Find where the given text appears and provide that cell's center as [x, y] coordinate. 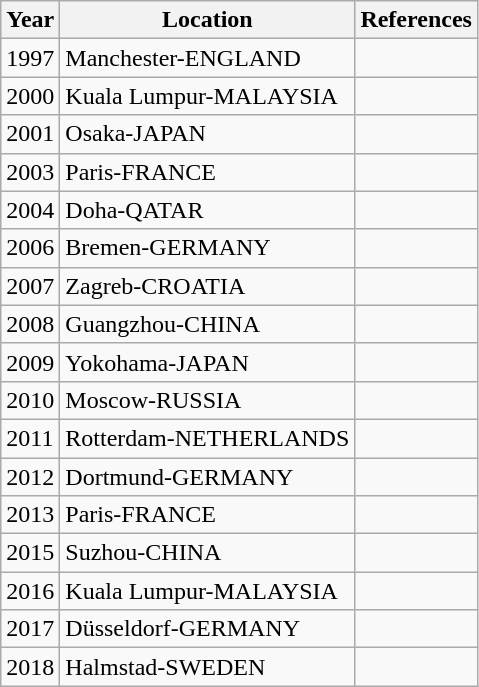
2013 [30, 515]
1997 [30, 58]
2008 [30, 324]
Location [208, 20]
2011 [30, 438]
2017 [30, 629]
Halmstad-SWEDEN [208, 667]
Rotterdam-NETHERLANDS [208, 438]
Bremen-GERMANY [208, 248]
2009 [30, 362]
2010 [30, 400]
2001 [30, 134]
Guangzhou-CHINA [208, 324]
Dortmund-GERMANY [208, 477]
2018 [30, 667]
Manchester-ENGLAND [208, 58]
Düsseldorf-GERMANY [208, 629]
Doha-QATAR [208, 210]
References [416, 20]
Year [30, 20]
2016 [30, 591]
Osaka-JAPAN [208, 134]
2003 [30, 172]
Suzhou-CHINA [208, 553]
Moscow-RUSSIA [208, 400]
2006 [30, 248]
2012 [30, 477]
2000 [30, 96]
2004 [30, 210]
2015 [30, 553]
Zagreb-CROATIA [208, 286]
Yokohama-JAPAN [208, 362]
2007 [30, 286]
